Extract the (x, y) coordinate from the center of the cell holding the provided text.  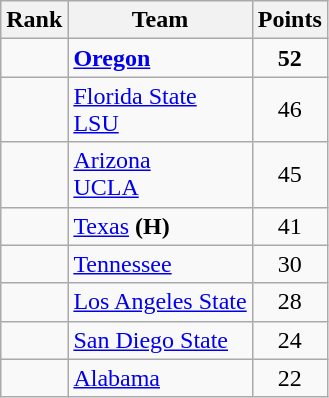
45 (290, 174)
ArizonaUCLA (160, 174)
Tennessee (160, 264)
30 (290, 264)
52 (290, 58)
Texas (H) (160, 226)
Team (160, 20)
Oregon (160, 58)
San Diego State (160, 340)
24 (290, 340)
28 (290, 302)
Points (290, 20)
Florida StateLSU (160, 110)
Alabama (160, 378)
Los Angeles State (160, 302)
41 (290, 226)
46 (290, 110)
22 (290, 378)
Rank (34, 20)
